Determine the (x, y) coordinate at the center of the cell enclosing the given text.  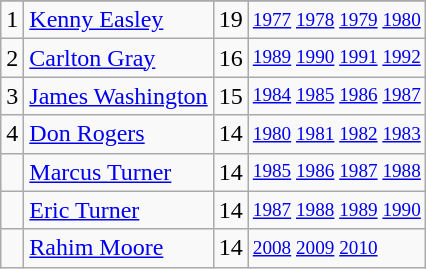
2008 2009 2010 (336, 248)
Carlton Gray (118, 58)
1985 1986 1987 1988 (336, 172)
16 (230, 58)
Don Rogers (118, 134)
19 (230, 20)
1977 1978 1979 1980 (336, 20)
1 (12, 20)
1980 1981 1982 1983 (336, 134)
Rahim Moore (118, 248)
4 (12, 134)
3 (12, 96)
1989 1990 1991 1992 (336, 58)
2 (12, 58)
Eric Turner (118, 210)
1987 1988 1989 1990 (336, 210)
Marcus Turner (118, 172)
15 (230, 96)
James Washington (118, 96)
1984 1985 1986 1987 (336, 96)
Kenny Easley (118, 20)
